From the cell containing the given text, extract its center point as [x, y] coordinate. 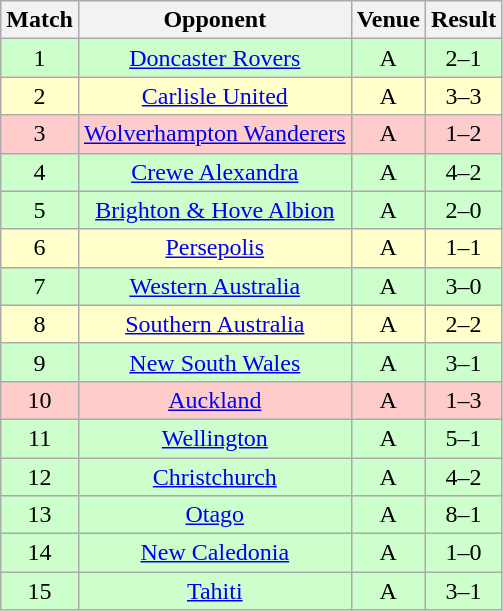
Doncaster Rovers [214, 58]
Tahiti [214, 591]
Brighton & Hove Albion [214, 210]
Opponent [214, 20]
Otago [214, 515]
2–0 [463, 210]
13 [40, 515]
8 [40, 324]
1–3 [463, 400]
Carlisle United [214, 96]
3 [40, 134]
Wolverhampton Wanderers [214, 134]
8–1 [463, 515]
Western Australia [214, 286]
Wellington [214, 438]
1–0 [463, 553]
2 [40, 96]
9 [40, 362]
3–3 [463, 96]
Persepolis [214, 248]
5–1 [463, 438]
12 [40, 477]
5 [40, 210]
4 [40, 172]
2–2 [463, 324]
6 [40, 248]
2–1 [463, 58]
Christchurch [214, 477]
15 [40, 591]
Crewe Alexandra [214, 172]
Southern Australia [214, 324]
New Caledonia [214, 553]
3–0 [463, 286]
Auckland [214, 400]
14 [40, 553]
10 [40, 400]
1–2 [463, 134]
New South Wales [214, 362]
Result [463, 20]
1–1 [463, 248]
Match [40, 20]
7 [40, 286]
11 [40, 438]
1 [40, 58]
Venue [388, 20]
